Pinpoint the cell where the given text exists, returning its (X, Y) midpoint coordinate. 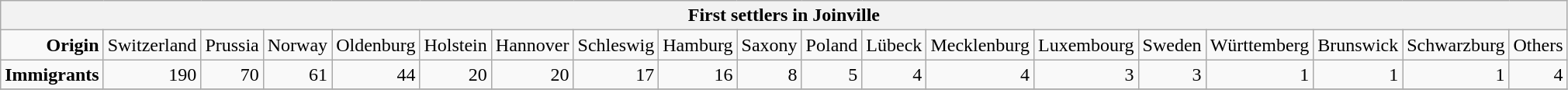
Mecklenburg (981, 45)
Sweden (1172, 45)
16 (698, 74)
44 (376, 74)
5 (832, 74)
70 (232, 74)
17 (616, 74)
Origin (52, 45)
190 (152, 74)
Schleswig (616, 45)
Luxembourg (1086, 45)
Schwarzburg (1456, 45)
Immigrants (52, 74)
Oldenburg (376, 45)
Württemberg (1260, 45)
Poland (832, 45)
Brunswick (1358, 45)
Prussia (232, 45)
Saxony (770, 45)
8 (770, 74)
Others (1538, 45)
Lübeck (894, 45)
First settlers in Joinville (784, 16)
Hannover (532, 45)
Switzerland (152, 45)
Holstein (455, 45)
Hamburg (698, 45)
Norway (297, 45)
61 (297, 74)
